Extract the (X, Y) coordinate from the center of the cell holding the provided text.  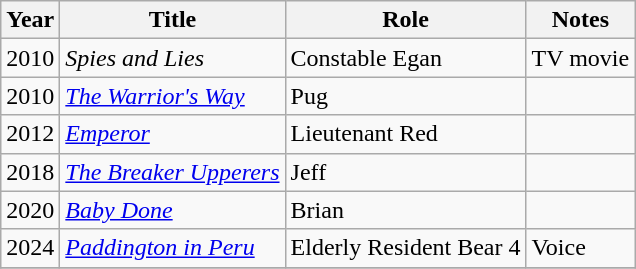
The Warrior's Way (172, 96)
Brian (406, 210)
Notes (580, 20)
Title (172, 20)
2020 (30, 210)
TV movie (580, 58)
Emperor (172, 134)
Pug (406, 96)
Spies and Lies (172, 58)
2012 (30, 134)
Jeff (406, 172)
Constable Egan (406, 58)
2024 (30, 248)
Baby Done (172, 210)
2018 (30, 172)
Role (406, 20)
Lieutenant Red (406, 134)
The Breaker Upperers (172, 172)
Year (30, 20)
Voice (580, 248)
Elderly Resident Bear 4 (406, 248)
Paddington in Peru (172, 248)
